Output the (x, y) coordinate of the center of the cell containing the given text.  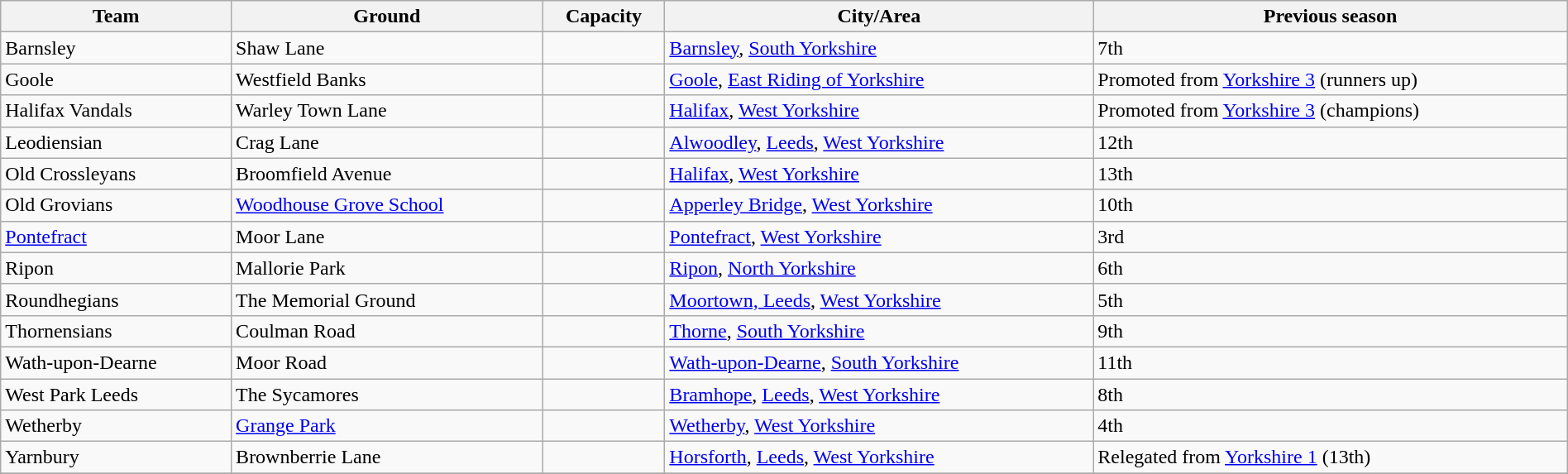
Woodhouse Grove School (387, 205)
Horsforth, Leeds, West Yorkshire (879, 457)
Wath-upon-Dearne (116, 362)
10th (1330, 205)
Ground (387, 17)
The Sycamores (387, 395)
Westfield Banks (387, 79)
Apperley Bridge, West Yorkshire (879, 205)
Shaw Lane (387, 48)
Goole, East Riding of Yorkshire (879, 79)
Barnsley (116, 48)
Team (116, 17)
City/Area (879, 17)
Old Crossleyans (116, 174)
Wetherby (116, 426)
Grange Park (387, 426)
Goole (116, 79)
Relegated from Yorkshire 1 (13th) (1330, 457)
Leodiensian (116, 142)
Moor Road (387, 362)
13th (1330, 174)
West Park Leeds (116, 395)
12th (1330, 142)
Barnsley, South Yorkshire (879, 48)
Pontefract (116, 237)
Old Grovians (116, 205)
Promoted from Yorkshire 3 (runners up) (1330, 79)
6th (1330, 268)
3rd (1330, 237)
Brownberrie Lane (387, 457)
Pontefract, West Yorkshire (879, 237)
Moortown, Leeds, West Yorkshire (879, 299)
The Memorial Ground (387, 299)
Capacity (604, 17)
Yarnbury (116, 457)
8th (1330, 395)
Alwoodley, Leeds, West Yorkshire (879, 142)
4th (1330, 426)
Roundhegians (116, 299)
Thorne, South Yorkshire (879, 331)
Ripon (116, 268)
Crag Lane (387, 142)
Promoted from Yorkshire 3 (champions) (1330, 111)
Coulman Road (387, 331)
11th (1330, 362)
Ripon, North Yorkshire (879, 268)
Broomfield Avenue (387, 174)
Wath-upon-Dearne, South Yorkshire (879, 362)
Warley Town Lane (387, 111)
5th (1330, 299)
Halifax Vandals (116, 111)
Bramhope, Leeds, West Yorkshire (879, 395)
Mallorie Park (387, 268)
Thornensians (116, 331)
Previous season (1330, 17)
9th (1330, 331)
Wetherby, West Yorkshire (879, 426)
Moor Lane (387, 237)
7th (1330, 48)
